Return (X, Y) of the center of cell containing provided text 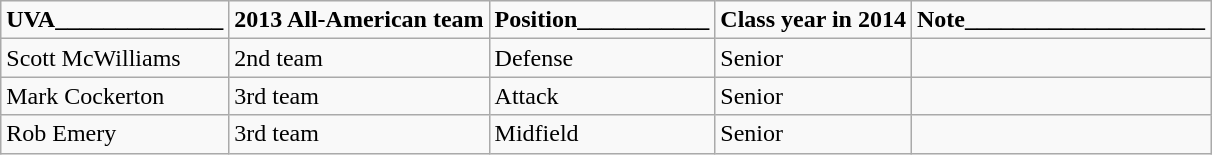
Mark Cockerton (115, 96)
2nd team (359, 58)
Midfield (602, 134)
Position___________ (602, 20)
Defense (602, 58)
UVA______________ (115, 20)
2013 All-American team (359, 20)
Rob Emery (115, 134)
Attack (602, 96)
Scott McWilliams (115, 58)
Class year in 2014 (814, 20)
Note____________________ (1060, 20)
